Search for the cell housing the specified text and yield its (X, Y) center coordinate. 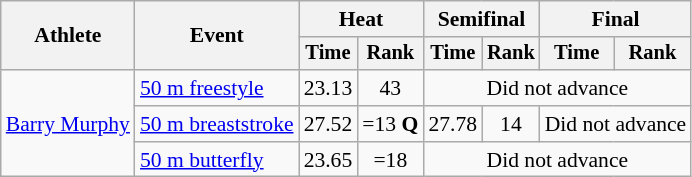
Athlete (68, 36)
50 m breaststroke (217, 124)
43 (390, 88)
50 m freestyle (217, 88)
27.52 (328, 124)
14 (511, 124)
Semifinal (481, 19)
23.13 (328, 88)
=13 Q (390, 124)
Event (217, 36)
Heat (362, 19)
27.78 (452, 124)
Final (616, 19)
Barry Murphy (68, 124)
